Return (x, y) of the center of cell containing provided text 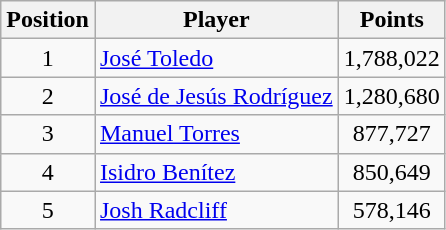
1,788,022 (392, 58)
José Toledo (216, 58)
Points (392, 20)
3 (48, 134)
Position (48, 20)
Isidro Benítez (216, 172)
José de Jesús Rodríguez (216, 96)
Manuel Torres (216, 134)
578,146 (392, 210)
4 (48, 172)
1,280,680 (392, 96)
Player (216, 20)
Josh Radcliff (216, 210)
850,649 (392, 172)
877,727 (392, 134)
2 (48, 96)
1 (48, 58)
5 (48, 210)
